Find where the given text appears and provide that cell's center as [X, Y] coordinate. 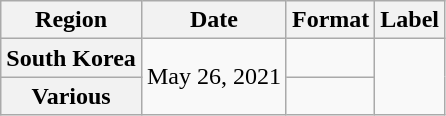
Various [72, 96]
May 26, 2021 [214, 77]
Label [410, 20]
Region [72, 20]
South Korea [72, 58]
Format [330, 20]
Date [214, 20]
